Return the [X, Y] coordinate for the center point of the cell that contains the specified text.  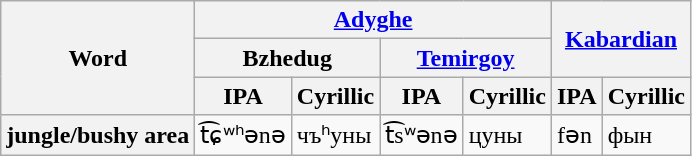
Word [98, 58]
fən [576, 135]
t͡ɕʷʰənə [244, 135]
чъʰуны [335, 135]
Adyghe [374, 20]
t͡sʷənə [422, 135]
Temirgoy [466, 58]
Bzhedug [288, 58]
фын [646, 135]
jungle/bushy area [98, 135]
Kabardian [620, 39]
цуны [507, 135]
